Return [X, Y] of the center of cell containing provided text 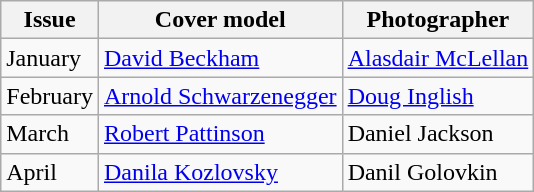
Doug Inglish [438, 96]
March [50, 134]
Photographer [438, 20]
David Beckham [220, 58]
January [50, 58]
Arnold Schwarzenegger [220, 96]
Danil Golovkin [438, 172]
Alasdair McLellan [438, 58]
Issue [50, 20]
Cover model [220, 20]
April [50, 172]
February [50, 96]
Danila Kozlovsky [220, 172]
Robert Pattinson [220, 134]
Daniel Jackson [438, 134]
